Scan for the cell matching the given text and deliver its [x, y] coordinate at center. 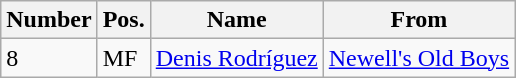
8 [49, 58]
Name [236, 20]
Pos. [124, 20]
From [418, 20]
MF [124, 58]
Denis Rodríguez [236, 58]
Number [49, 20]
Newell's Old Boys [418, 58]
